Extract the (x, y) coordinate from the center of the cell holding the provided text.  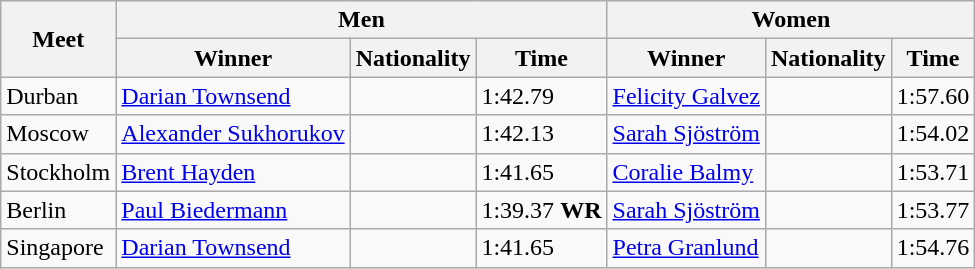
Moscow (58, 134)
Durban (58, 96)
1:42.13 (542, 134)
1:57.60 (933, 96)
1:53.71 (933, 172)
1:54.02 (933, 134)
Berlin (58, 210)
Singapore (58, 248)
1:53.77 (933, 210)
1:54.76 (933, 248)
Felicity Galvez (686, 96)
Women (791, 20)
Alexander Sukhorukov (233, 134)
Paul Biedermann (233, 210)
Petra Granlund (686, 248)
Coralie Balmy (686, 172)
Stockholm (58, 172)
Men (362, 20)
Meet (58, 39)
1:42.79 (542, 96)
1:39.37 WR (542, 210)
Brent Hayden (233, 172)
